Return the (X, Y) coordinate for the center point of the cell that contains the specified text.  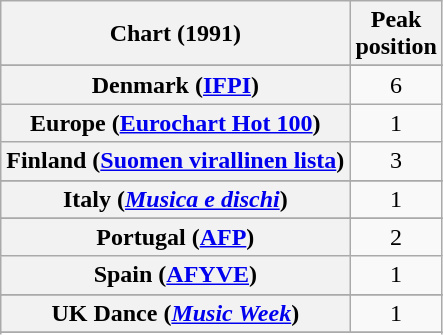
6 (396, 85)
Spain (AFYVE) (176, 275)
2 (396, 237)
3 (396, 161)
Denmark (IFPI) (176, 85)
Chart (1991) (176, 34)
UK Dance (Music Week) (176, 313)
Italy (Musica e dischi) (176, 199)
Europe (Eurochart Hot 100) (176, 123)
Peakposition (396, 34)
Finland (Suomen virallinen lista) (176, 161)
Portugal (AFP) (176, 237)
